Provide the (X, Y) coordinate of the cell's center where the given text is located.  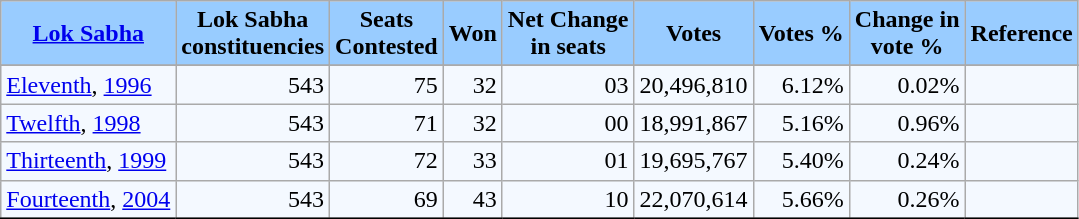
Seats Contested (387, 34)
Twelfth, 1998 (88, 123)
Won (472, 34)
5.16% (801, 123)
10 (568, 199)
Net Change in seats (568, 34)
6.12% (801, 85)
Change in vote % (907, 34)
Fourteenth, 2004 (88, 199)
18,991,867 (694, 123)
Reference (1022, 34)
20,496,810 (694, 85)
Votes (694, 34)
0.24% (907, 161)
69 (387, 199)
5.40% (801, 161)
0.96% (907, 123)
75 (387, 85)
Lok Sabha (88, 34)
71 (387, 123)
33 (472, 161)
Lok Sabha constituencies (253, 34)
Thirteenth, 1999 (88, 161)
5.66% (801, 199)
00 (568, 123)
22,070,614 (694, 199)
0.02% (907, 85)
0.26% (907, 199)
19,695,767 (694, 161)
01 (568, 161)
72 (387, 161)
03 (568, 85)
Eleventh, 1996 (88, 85)
43 (472, 199)
Votes % (801, 34)
